Find where the given text appears and provide that cell's center as (x, y) coordinate. 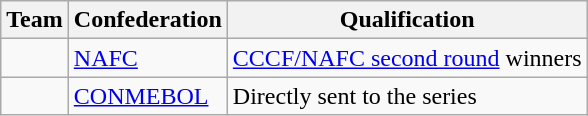
Confederation (148, 20)
Directly sent to the series (407, 96)
Team (35, 20)
CCCF/NAFC second round winners (407, 58)
CONMEBOL (148, 96)
NAFC (148, 58)
Qualification (407, 20)
